Search for the cell housing the specified text and yield its [x, y] center coordinate. 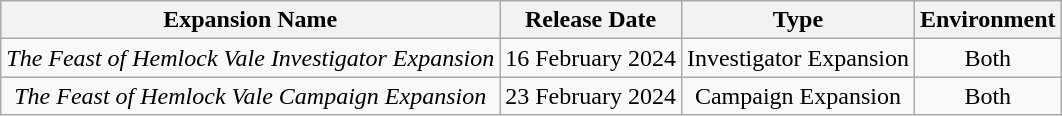
Release Date [591, 20]
The Feast of Hemlock Vale Investigator Expansion [250, 58]
Investigator Expansion [798, 58]
Type [798, 20]
Environment [988, 20]
16 February 2024 [591, 58]
The Feast of Hemlock Vale Campaign Expansion [250, 96]
Expansion Name [250, 20]
Campaign Expansion [798, 96]
23 February 2024 [591, 96]
